Search for the cell housing the specified text and yield its (x, y) center coordinate. 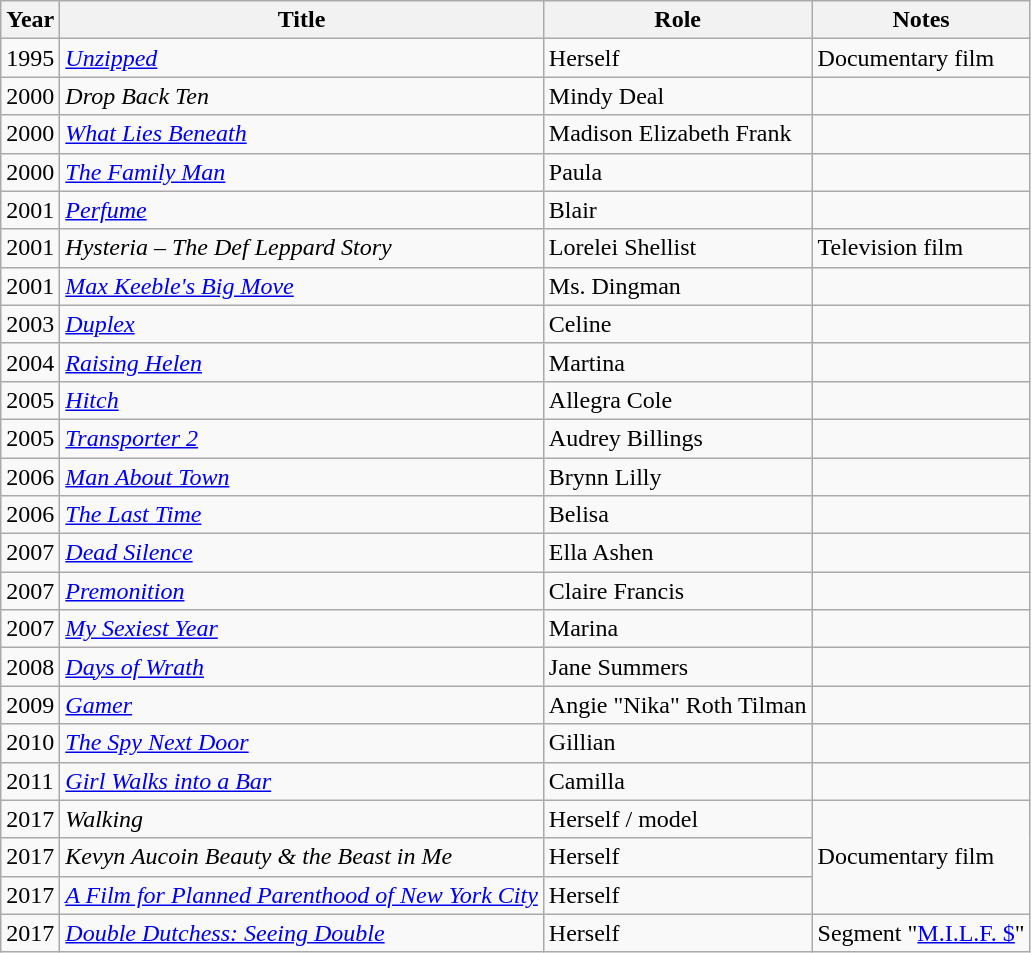
Max Keeble's Big Move (302, 286)
Belisa (678, 515)
Madison Elizabeth Frank (678, 134)
The Spy Next Door (302, 743)
Hitch (302, 400)
Lorelei Shellist (678, 248)
My Sexiest Year (302, 629)
Camilla (678, 781)
Dead Silence (302, 553)
Raising Helen (302, 362)
2009 (30, 705)
Perfume (302, 210)
Celine (678, 324)
Ella Ashen (678, 553)
Gillian (678, 743)
Audrey Billings (678, 438)
Role (678, 20)
Angie "Nika" Roth Tilman (678, 705)
A Film for Planned Parenthood of New York City (302, 895)
The Family Man (302, 172)
Premonition (302, 591)
2003 (30, 324)
Title (302, 20)
Mindy Deal (678, 96)
Man About Town (302, 477)
Drop Back Ten (302, 96)
Transporter 2 (302, 438)
Martina (678, 362)
Walking (302, 819)
Television film (921, 248)
Duplex (302, 324)
2008 (30, 667)
Year (30, 20)
Claire Francis (678, 591)
What Lies Beneath (302, 134)
Girl Walks into a Bar (302, 781)
Allegra Cole (678, 400)
Herself / model (678, 819)
Days of Wrath (302, 667)
Jane Summers (678, 667)
Marina (678, 629)
Double Dutchess: Seeing Double (302, 933)
2011 (30, 781)
Ms. Dingman (678, 286)
Segment "M.I.L.F. $" (921, 933)
Brynn Lilly (678, 477)
Notes (921, 20)
Paula (678, 172)
The Last Time (302, 515)
Gamer (302, 705)
Unzipped (302, 58)
Kevyn Aucoin Beauty & the Beast in Me (302, 857)
1995 (30, 58)
Hysteria – The Def Leppard Story (302, 248)
2010 (30, 743)
Blair (678, 210)
2004 (30, 362)
